Search for the cell housing the specified text and yield its (x, y) center coordinate. 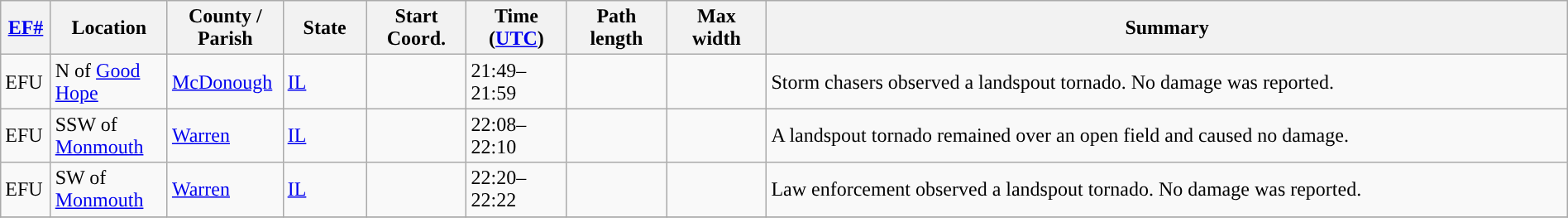
Path length (617, 28)
Start Coord. (417, 28)
22:08–22:10 (516, 136)
SSW of Monmouth (109, 136)
State (324, 28)
Summary (1167, 28)
21:49–21:59 (516, 81)
EF# (26, 28)
22:20–22:22 (516, 189)
Max width (716, 28)
A landspout tornado remained over an open field and caused no damage. (1167, 136)
Location (109, 28)
Law enforcement observed a landspout tornado. No damage was reported. (1167, 189)
Time (UTC) (516, 28)
McDonough (225, 81)
Storm chasers observed a landspout tornado. No damage was reported. (1167, 81)
N of Good Hope (109, 81)
County / Parish (225, 28)
SW of Monmouth (109, 189)
